Search for the cell housing the specified text and yield its (X, Y) center coordinate. 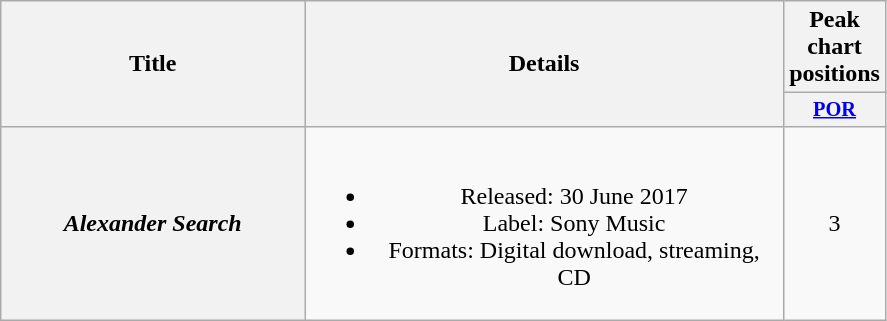
POR (835, 110)
Alexander Search (153, 223)
3 (835, 223)
Title (153, 64)
Released: 30 June 2017 Label: Sony MusicFormats: Digital download, streaming, CD (544, 223)
Peak chart positions (835, 47)
Details (544, 64)
